Search for the cell housing the specified text and yield its (X, Y) center coordinate. 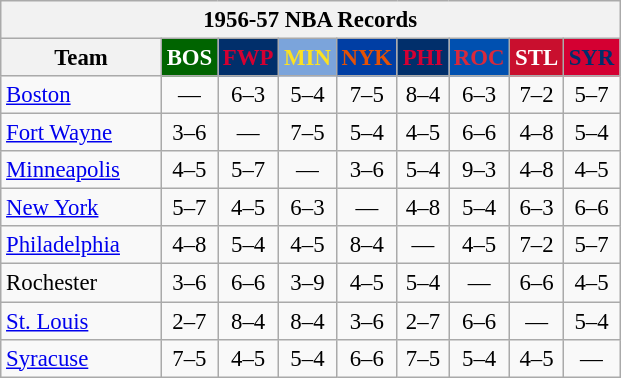
Rochester (82, 283)
Boston (82, 95)
Syracuse (82, 358)
PHI (422, 58)
STL (537, 58)
ROC (478, 58)
Fort Wayne (82, 133)
New York (82, 208)
Minneapolis (82, 170)
NYK (366, 58)
3–9 (308, 283)
9–3 (478, 170)
MIN (308, 58)
SYR (591, 58)
BOS (189, 58)
Team (82, 58)
1956-57 NBA Records (310, 20)
FWP (248, 58)
St. Louis (82, 321)
Philadelphia (82, 245)
